Pinpoint the cell where the given text exists, returning its [X, Y] midpoint coordinate. 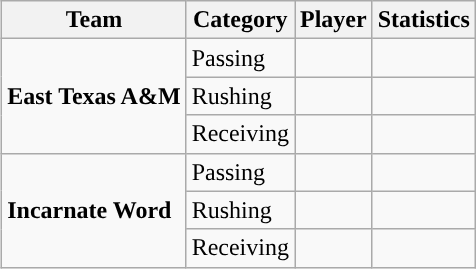
Category [240, 20]
Player [333, 20]
Statistics [424, 20]
Team [94, 20]
Incarnate Word [94, 210]
East Texas A&M [94, 96]
